Identify which cell holds the provided text, then report its (X, Y) central coordinate. 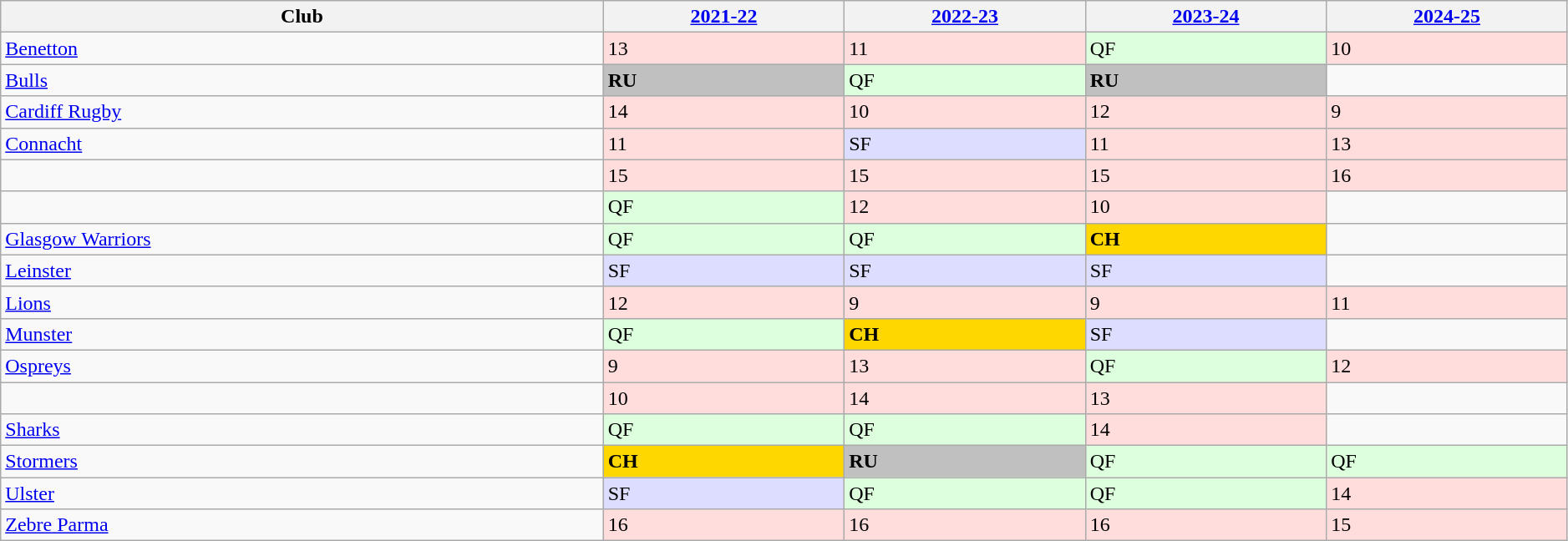
Sharks (302, 430)
Club (302, 17)
Zebre Parma (302, 525)
Connacht (302, 144)
Ospreys (302, 366)
2024-25 (1447, 17)
Stormers (302, 462)
Munster (302, 334)
Lions (302, 302)
2021-22 (723, 17)
Bulls (302, 80)
Benetton (302, 48)
Ulster (302, 493)
2023-24 (1206, 17)
Glasgow Warriors (302, 239)
Leinster (302, 270)
2022-23 (966, 17)
Cardiff Rugby (302, 112)
